Find where the given text appears and provide that cell's center as [x, y] coordinate. 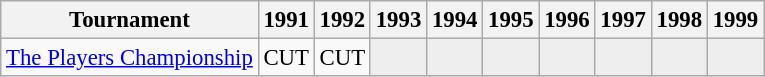
1996 [567, 20]
1997 [623, 20]
1998 [679, 20]
1992 [342, 20]
1991 [286, 20]
Tournament [130, 20]
1993 [398, 20]
1995 [511, 20]
1999 [735, 20]
1994 [455, 20]
The Players Championship [130, 58]
